Output the [x, y] coordinate of the center of the cell containing the given text.  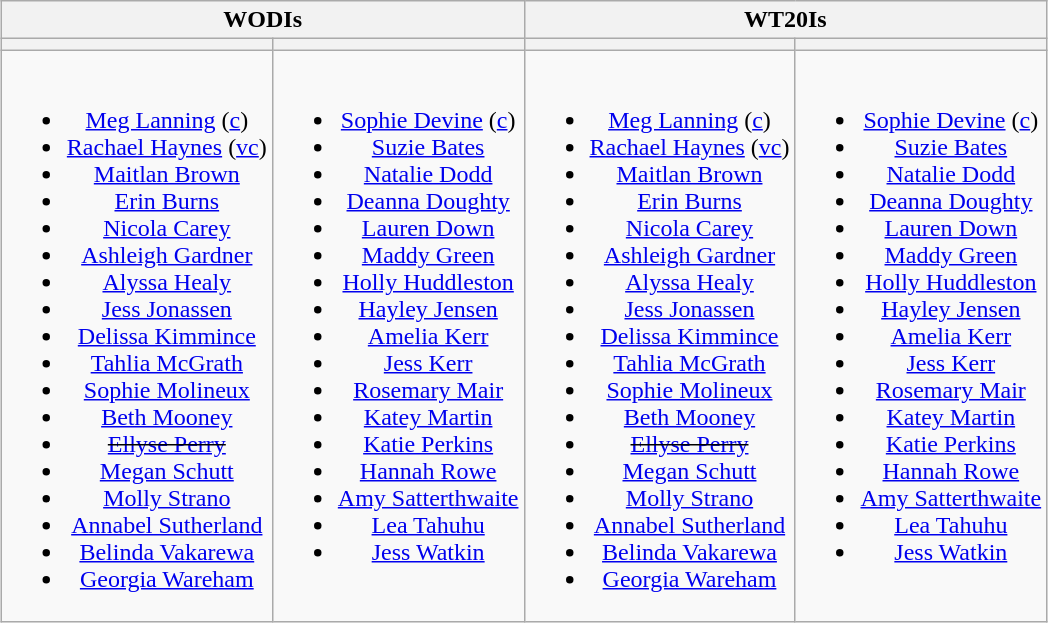
WT20Is [786, 20]
WODIs [262, 20]
